Extract the (X, Y) coordinate from the center of the cell holding the provided text.  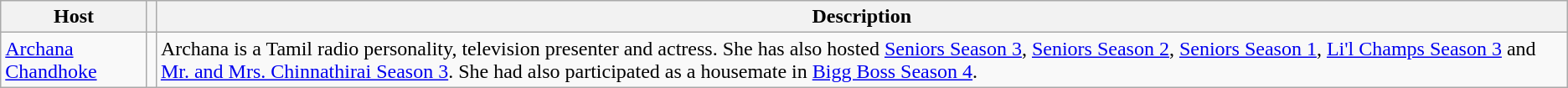
Archana Chandhoke (74, 60)
Description (861, 17)
Host (74, 17)
